Pinpoint the cell where the given text exists, returning its (X, Y) midpoint coordinate. 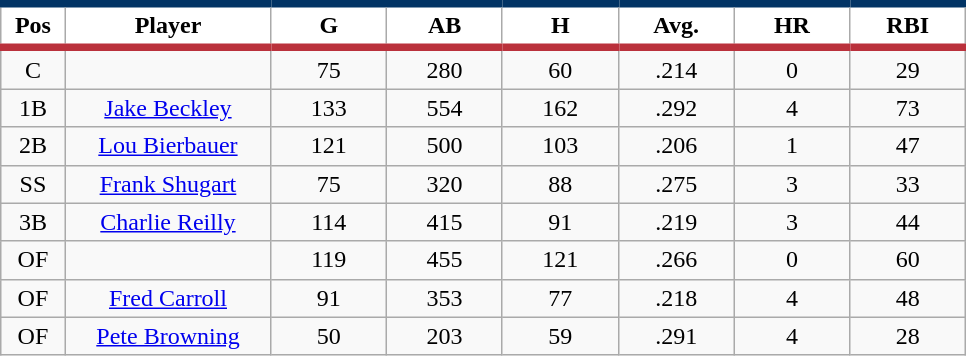
28 (908, 336)
.275 (676, 184)
73 (908, 108)
.218 (676, 298)
.219 (676, 222)
Pete Browning (168, 336)
320 (445, 184)
1 (792, 146)
.214 (676, 68)
50 (329, 336)
.291 (676, 336)
Frank Shugart (168, 184)
415 (445, 222)
88 (560, 184)
C (33, 68)
Charlie Reilly (168, 222)
103 (560, 146)
59 (560, 336)
133 (329, 108)
.206 (676, 146)
47 (908, 146)
Avg. (676, 26)
3B (33, 222)
HR (792, 26)
455 (445, 260)
.292 (676, 108)
2B (33, 146)
114 (329, 222)
162 (560, 108)
AB (445, 26)
RBI (908, 26)
353 (445, 298)
G (329, 26)
Jake Beckley (168, 108)
77 (560, 298)
H (560, 26)
29 (908, 68)
Pos (33, 26)
.266 (676, 260)
Player (168, 26)
SS (33, 184)
48 (908, 298)
500 (445, 146)
33 (908, 184)
554 (445, 108)
119 (329, 260)
Lou Bierbauer (168, 146)
Fred Carroll (168, 298)
1B (33, 108)
280 (445, 68)
203 (445, 336)
44 (908, 222)
